From the cell containing the given text, extract its center point as [X, Y] coordinate. 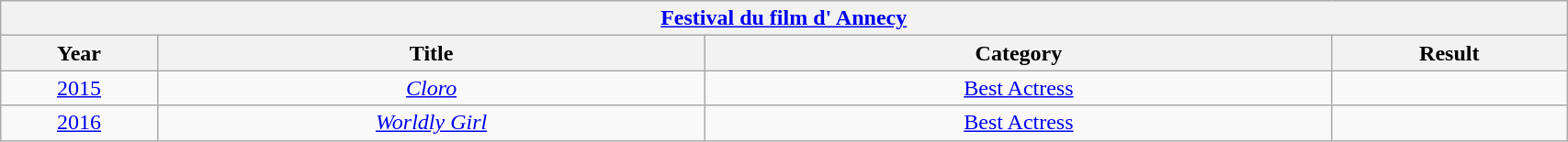
2016 [79, 123]
Title [432, 53]
Year [79, 53]
Result [1450, 53]
Category [1019, 53]
Worldly Girl [432, 123]
Festival du film d' Annecy [784, 18]
Cloro [432, 88]
2015 [79, 88]
